Scan for the cell matching the given text and deliver its [X, Y] coordinate at center. 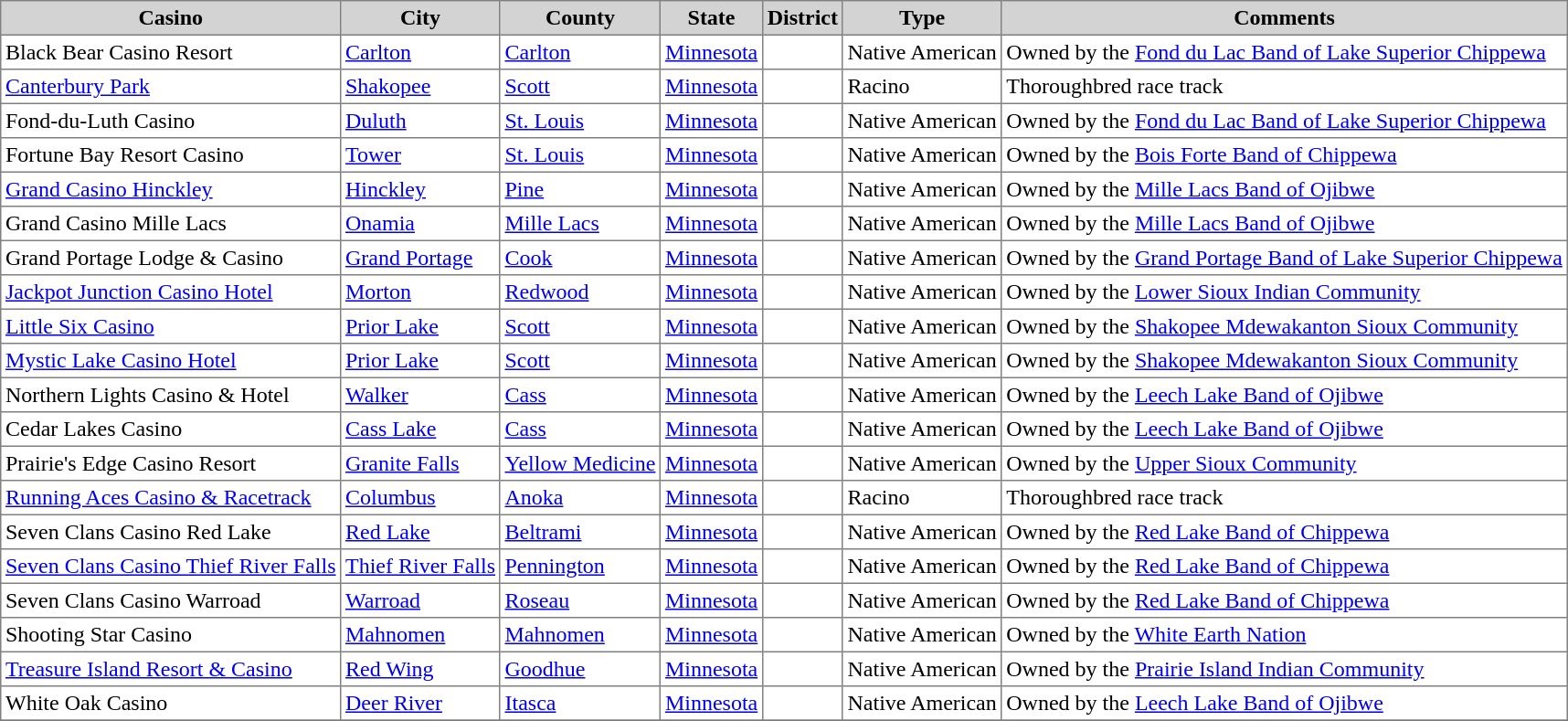
Tower [420, 155]
Shakopee [420, 87]
Northern Lights Casino & Hotel [171, 395]
Redwood [579, 292]
Grand Casino Hinckley [171, 189]
Thief River Falls [420, 567]
Goodhue [579, 669]
Little Six Casino [171, 326]
Grand Portage Lodge & Casino [171, 258]
Owned by the White Earth Nation [1285, 635]
Cass Lake [420, 429]
Prairie's Edge Casino Resort [171, 463]
Mille Lacs [579, 224]
Yellow Medicine [579, 463]
Deer River [420, 704]
Morton [420, 292]
Running Aces Casino & Racetrack [171, 498]
Onamia [420, 224]
Cook [579, 258]
State [712, 18]
Seven Clans Casino Warroad [171, 600]
Type [922, 18]
Owned by the Upper Sioux Community [1285, 463]
Comments [1285, 18]
Pine [579, 189]
Grand Portage [420, 258]
Duluth [420, 121]
Warroad [420, 600]
Owned by the Prairie Island Indian Community [1285, 669]
Columbus [420, 498]
Anoka [579, 498]
Black Bear Casino Resort [171, 52]
Jackpot Junction Casino Hotel [171, 292]
Fond-du-Luth Casino [171, 121]
Owned by the Grand Portage Band of Lake Superior Chippewa [1285, 258]
Owned by the Bois Forte Band of Chippewa [1285, 155]
Shooting Star Casino [171, 635]
County [579, 18]
Seven Clans Casino Red Lake [171, 532]
Casino [171, 18]
Fortune Bay Resort Casino [171, 155]
Beltrami [579, 532]
Treasure Island Resort & Casino [171, 669]
Owned by the Lower Sioux Indian Community [1285, 292]
Granite Falls [420, 463]
Seven Clans Casino Thief River Falls [171, 567]
Red Wing [420, 669]
Itasca [579, 704]
White Oak Casino [171, 704]
Walker [420, 395]
Grand Casino Mille Lacs [171, 224]
Roseau [579, 600]
City [420, 18]
Red Lake [420, 532]
Hinckley [420, 189]
District [802, 18]
Mystic Lake Casino Hotel [171, 361]
Pennington [579, 567]
Cedar Lakes Casino [171, 429]
Canterbury Park [171, 87]
